Pinpoint the cell where the given text exists, returning its (X, Y) midpoint coordinate. 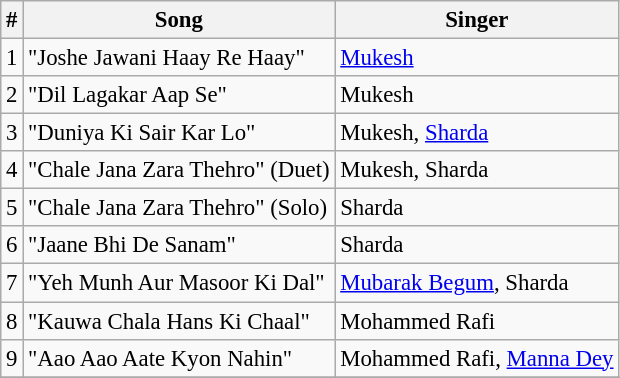
Mubarak Begum, Sharda (477, 283)
Singer (477, 20)
Song (179, 20)
"Joshe Jawani Haay Re Haay" (179, 58)
Mohammed Rafi (477, 321)
"Duniya Ki Sair Kar Lo" (179, 133)
Mohammed Rafi, Manna Dey (477, 358)
3 (12, 133)
"Aao Aao Aate Kyon Nahin" (179, 358)
"Dil Lagakar Aap Se" (179, 95)
4 (12, 170)
7 (12, 283)
9 (12, 358)
"Jaane Bhi De Sanam" (179, 245)
"Yeh Munh Aur Masoor Ki Dal" (179, 283)
"Chale Jana Zara Thehro" (Duet) (179, 170)
# (12, 20)
6 (12, 245)
2 (12, 95)
"Kauwa Chala Hans Ki Chaal" (179, 321)
"Chale Jana Zara Thehro" (Solo) (179, 208)
8 (12, 321)
1 (12, 58)
5 (12, 208)
